Return [x, y] of the center of cell containing provided text 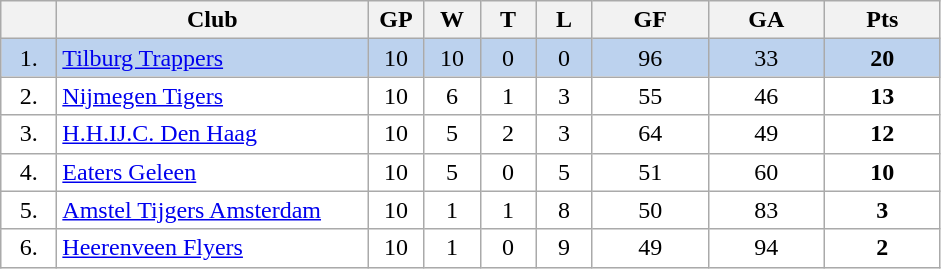
3. [29, 134]
12 [882, 134]
2. [29, 96]
6 [452, 96]
51 [650, 172]
L [564, 20]
4. [29, 172]
GA [766, 20]
94 [766, 248]
50 [650, 210]
1. [29, 58]
83 [766, 210]
Nijmegen Tigers [212, 96]
9 [564, 248]
GP [396, 20]
H.H.IJ.C. Den Haag [212, 134]
60 [766, 172]
W [452, 20]
96 [650, 58]
55 [650, 96]
33 [766, 58]
6. [29, 248]
5. [29, 210]
T [508, 20]
46 [766, 96]
Tilburg Trappers [212, 58]
Pts [882, 20]
Eaters Geleen [212, 172]
64 [650, 134]
Club [212, 20]
Heerenveen Flyers [212, 248]
20 [882, 58]
GF [650, 20]
Amstel Tijgers Amsterdam [212, 210]
8 [564, 210]
13 [882, 96]
